Return the (x, y) coordinate for the center point of the cell that contains the specified text.  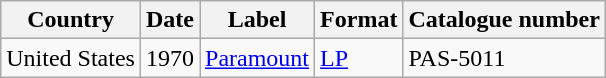
PAS-5011 (504, 58)
Catalogue number (504, 20)
Date (170, 20)
Label (258, 20)
Country (71, 20)
United States (71, 58)
1970 (170, 58)
LP (359, 58)
Format (359, 20)
Paramount (258, 58)
